Search for the cell housing the specified text and yield its [x, y] center coordinate. 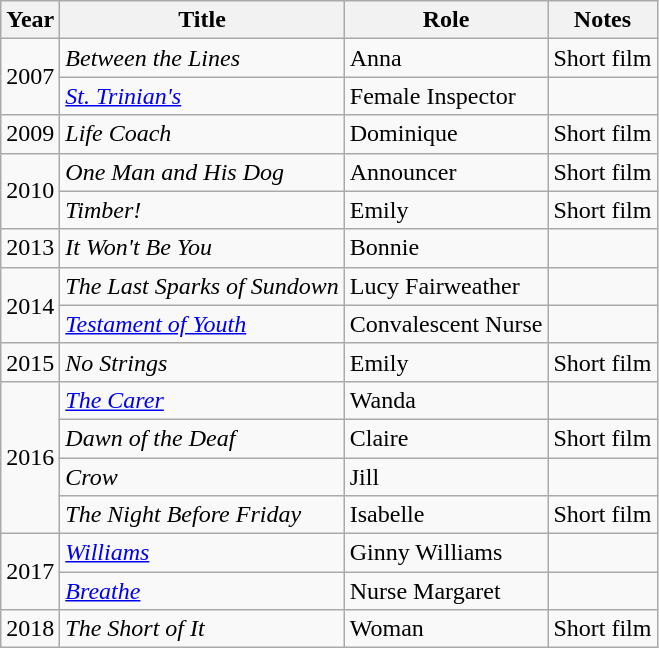
Isabelle [446, 515]
Crow [202, 477]
2018 [30, 629]
Dominique [446, 134]
Bonnie [446, 248]
Convalescent Nurse [446, 324]
The Night Before Friday [202, 515]
Woman [446, 629]
Timber! [202, 210]
Nurse Margaret [446, 591]
Lucy Fairweather [446, 286]
Ginny Williams [446, 553]
Williams [202, 553]
No Strings [202, 362]
Jill [446, 477]
2010 [30, 191]
Breathe [202, 591]
Title [202, 20]
Testament of Youth [202, 324]
Year [30, 20]
Anna [446, 58]
It Won't Be You [202, 248]
Role [446, 20]
2015 [30, 362]
Claire [446, 438]
One Man and His Dog [202, 172]
Dawn of the Deaf [202, 438]
Between the Lines [202, 58]
2009 [30, 134]
Notes [602, 20]
2013 [30, 248]
The Short of It [202, 629]
Announcer [446, 172]
2017 [30, 572]
The Last Sparks of Sundown [202, 286]
2007 [30, 77]
Wanda [446, 400]
Female Inspector [446, 96]
The Carer [202, 400]
2014 [30, 305]
2016 [30, 457]
St. Trinian's [202, 96]
Life Coach [202, 134]
